Detect which cell encompasses the target text, then output its (X, Y) center coordinate. 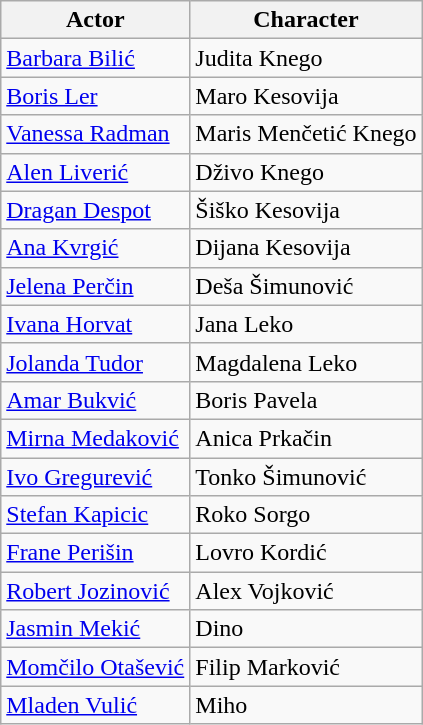
Boris Ler (96, 96)
Momčilo Otašević (96, 667)
Character (306, 20)
Vanessa Radman (96, 134)
Mirna Medaković (96, 438)
Robert Jozinović (96, 591)
Jana Leko (306, 324)
Judita Knego (306, 58)
Barbara Bilić (96, 58)
Lovro Kordić (306, 553)
Dijana Kesovija (306, 248)
Actor (96, 20)
Maris Menčetić Knego (306, 134)
Dragan Despot (96, 210)
Jasmin Mekić (96, 629)
Deša Šimunović (306, 286)
Alen Liverić (96, 172)
Roko Sorgo (306, 515)
Tonko Šimunović (306, 477)
Mladen Vulić (96, 705)
Dino (306, 629)
Ana Kvrgić (96, 248)
Anica Prkačin (306, 438)
Jolanda Tudor (96, 362)
Maro Kesovija (306, 96)
Magdalena Leko (306, 362)
Dživo Knego (306, 172)
Alex Vojković (306, 591)
Stefan Kapicic (96, 515)
Amar Bukvić (96, 400)
Miho (306, 705)
Filip Marković (306, 667)
Šiško Kesovija (306, 210)
Jelena Perčin (96, 286)
Ivo Gregurević (96, 477)
Ivana Horvat (96, 324)
Boris Pavela (306, 400)
Frane Perišin (96, 553)
